Find where the given text appears and provide that cell's center as [x, y] coordinate. 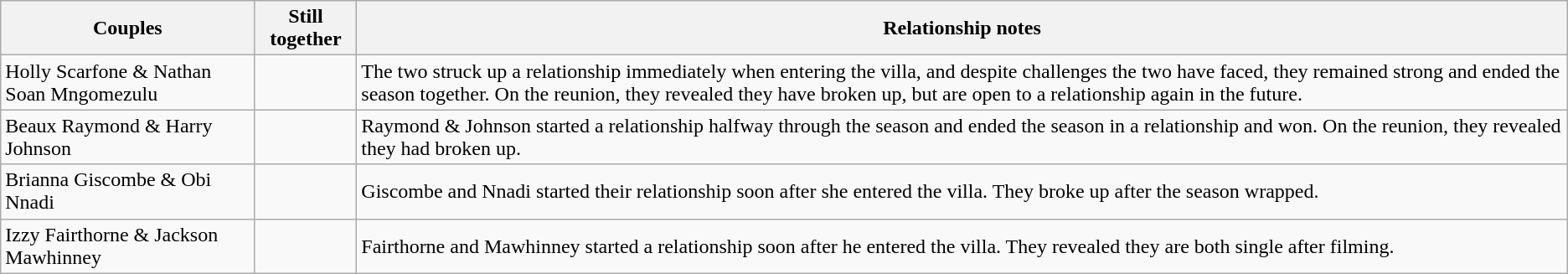
Giscombe and Nnadi started their relationship soon after she entered the villa. They broke up after the season wrapped. [962, 191]
Izzy Fairthorne & Jackson Mawhinney [127, 246]
Still together [306, 28]
Beaux Raymond & Harry Johnson [127, 137]
Couples [127, 28]
Holly Scarfone & Nathan Soan Mngomezulu [127, 82]
Brianna Giscombe & Obi Nnadi [127, 191]
Fairthorne and Mawhinney started a relationship soon after he entered the villa. They revealed they are both single after filming. [962, 246]
Relationship notes [962, 28]
